Locate the cell with the specified text and output its [X, Y] center coordinate. 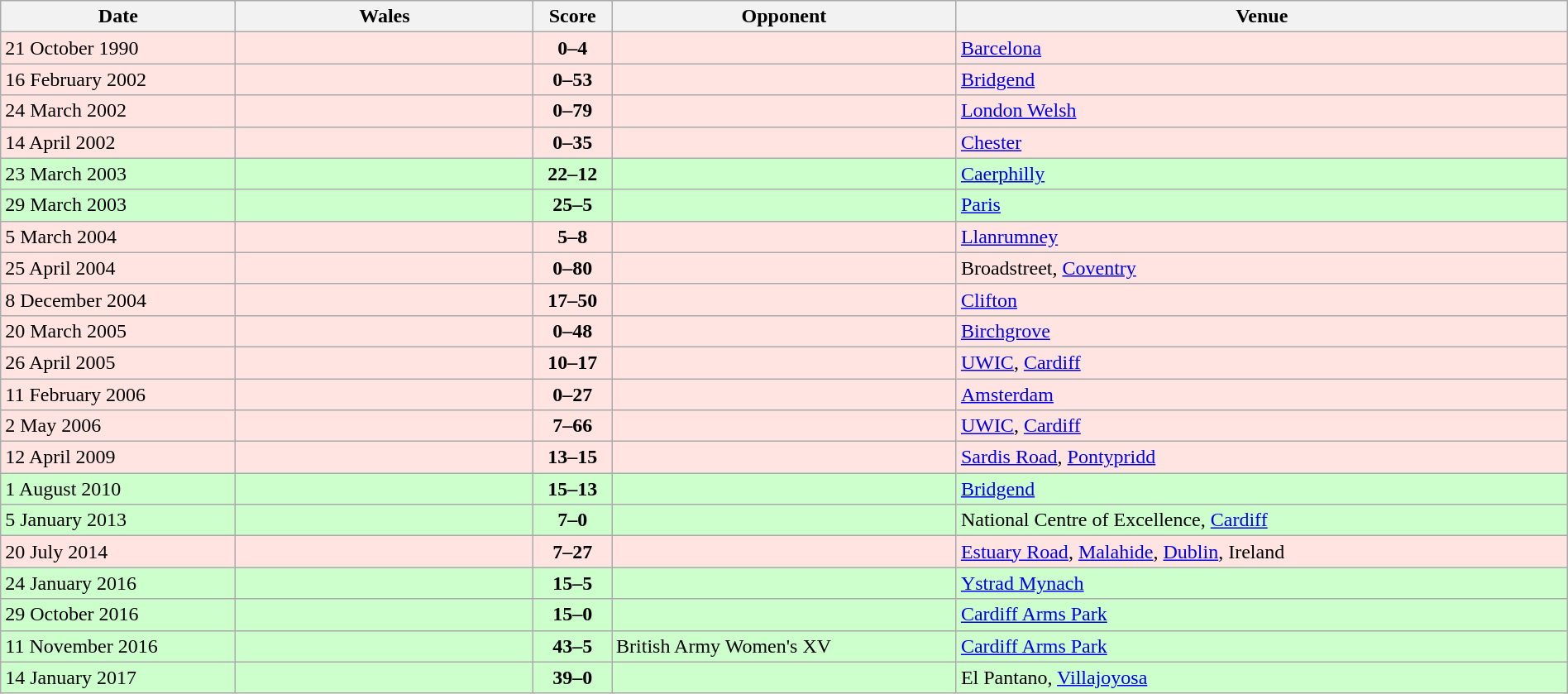
15–5 [572, 583]
29 March 2003 [118, 205]
7–27 [572, 552]
0–53 [572, 79]
El Pantano, Villajoyosa [1262, 677]
15–13 [572, 489]
Barcelona [1262, 48]
25–5 [572, 205]
14 January 2017 [118, 677]
14 April 2002 [118, 142]
5–8 [572, 237]
17–50 [572, 299]
10–17 [572, 362]
24 January 2016 [118, 583]
24 March 2002 [118, 111]
Broadstreet, Coventry [1262, 268]
22–12 [572, 174]
0–27 [572, 395]
0–48 [572, 331]
43–5 [572, 646]
2 May 2006 [118, 426]
Estuary Road, Malahide, Dublin, Ireland [1262, 552]
Opponent [784, 17]
Wales [385, 17]
0–35 [572, 142]
11 November 2016 [118, 646]
Sardis Road, Pontypridd [1262, 457]
23 March 2003 [118, 174]
7–66 [572, 426]
39–0 [572, 677]
British Army Women's XV [784, 646]
25 April 2004 [118, 268]
0–79 [572, 111]
20 March 2005 [118, 331]
0–4 [572, 48]
21 October 1990 [118, 48]
Score [572, 17]
Clifton [1262, 299]
11 February 2006 [118, 395]
13–15 [572, 457]
Paris [1262, 205]
Birchgrove [1262, 331]
7–0 [572, 520]
National Centre of Excellence, Cardiff [1262, 520]
5 March 2004 [118, 237]
London Welsh [1262, 111]
16 February 2002 [118, 79]
15–0 [572, 615]
29 October 2016 [118, 615]
Date [118, 17]
0–80 [572, 268]
Caerphilly [1262, 174]
Chester [1262, 142]
26 April 2005 [118, 362]
Amsterdam [1262, 395]
20 July 2014 [118, 552]
1 August 2010 [118, 489]
12 April 2009 [118, 457]
5 January 2013 [118, 520]
Llanrumney [1262, 237]
8 December 2004 [118, 299]
Ystrad Mynach [1262, 583]
Venue [1262, 17]
